Determine the (x, y) coordinate at the center of the cell enclosing the given text.  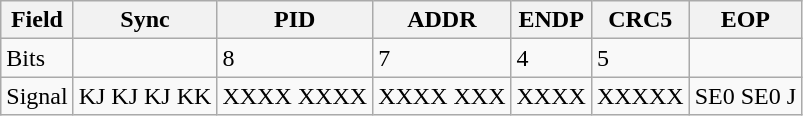
XXXX XXXX (295, 96)
Bits (37, 58)
7 (442, 58)
XXXX (551, 96)
Sync (145, 20)
XXXXX (640, 96)
4 (551, 58)
EOP (745, 20)
PID (295, 20)
CRC5 (640, 20)
KJ KJ KJ KK (145, 96)
ENDP (551, 20)
Field (37, 20)
5 (640, 58)
XXXX XXX (442, 96)
SE0 SE0 J (745, 96)
Signal (37, 96)
8 (295, 58)
ADDR (442, 20)
